Pinpoint the cell where the given text exists, returning its [X, Y] midpoint coordinate. 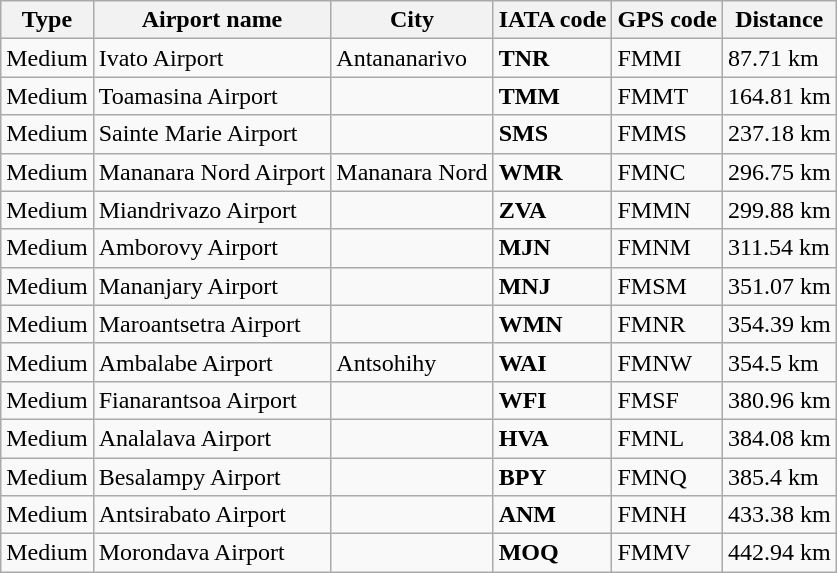
Antsohihy [412, 362]
433.38 km [779, 515]
ZVA [552, 210]
Sainte Marie Airport [212, 134]
FMMS [667, 134]
Fianarantsoa Airport [212, 400]
FMNR [667, 324]
Type [47, 20]
WMN [552, 324]
SMS [552, 134]
WAI [552, 362]
FMNW [667, 362]
FMSM [667, 286]
Besalampy Airport [212, 477]
Mananjary Airport [212, 286]
87.71 km [779, 58]
FMMN [667, 210]
BPY [552, 477]
237.18 km [779, 134]
Analalava Airport [212, 438]
384.08 km [779, 438]
MJN [552, 248]
MNJ [552, 286]
FMNL [667, 438]
WMR [552, 172]
FMNH [667, 515]
Mananara Nord [412, 172]
FMNQ [667, 477]
ANM [552, 515]
351.07 km [779, 286]
FMMV [667, 553]
WFI [552, 400]
TNR [552, 58]
385.4 km [779, 477]
IATA code [552, 20]
Miandrivazo Airport [212, 210]
Maroantsetra Airport [212, 324]
Antsirabato Airport [212, 515]
HVA [552, 438]
Ivato Airport [212, 58]
299.88 km [779, 210]
FMSF [667, 400]
GPS code [667, 20]
City [412, 20]
442.94 km [779, 553]
Airport name [212, 20]
FMMI [667, 58]
Ambalabe Airport [212, 362]
164.81 km [779, 96]
Distance [779, 20]
Antananarivo [412, 58]
Morondava Airport [212, 553]
FMNC [667, 172]
311.54 km [779, 248]
Mananara Nord Airport [212, 172]
Amborovy Airport [212, 248]
FMNM [667, 248]
FMMT [667, 96]
Toamasina Airport [212, 96]
TMM [552, 96]
380.96 km [779, 400]
MOQ [552, 553]
296.75 km [779, 172]
354.39 km [779, 324]
354.5 km [779, 362]
